Provide the (x, y) coordinate of the cell's center where the given text is located.  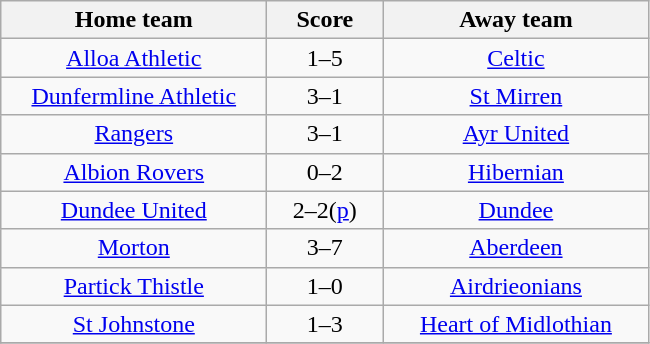
Aberdeen (516, 248)
Albion Rovers (134, 172)
St Mirren (516, 96)
St Johnstone (134, 324)
2–2(p) (325, 210)
Away team (516, 20)
Morton (134, 248)
1–5 (325, 58)
1–0 (325, 286)
Dunfermline Athletic (134, 96)
Alloa Athletic (134, 58)
Rangers (134, 134)
Celtic (516, 58)
Hibernian (516, 172)
3–7 (325, 248)
1–3 (325, 324)
Airdrieonians (516, 286)
0–2 (325, 172)
Home team (134, 20)
Dundee United (134, 210)
Dundee (516, 210)
Ayr United (516, 134)
Heart of Midlothian (516, 324)
Partick Thistle (134, 286)
Score (325, 20)
